Find where the given text appears and provide that cell's center as [X, Y] coordinate. 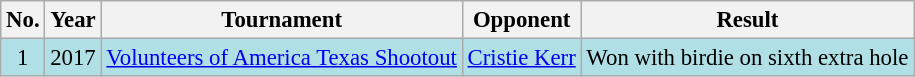
Cristie Kerr [522, 58]
No. [23, 20]
1 [23, 58]
2017 [73, 58]
Tournament [282, 20]
Result [748, 20]
Year [73, 20]
Volunteers of America Texas Shootout [282, 58]
Won with birdie on sixth extra hole [748, 58]
Opponent [522, 20]
